Pinpoint the cell where the given text exists, returning its [X, Y] midpoint coordinate. 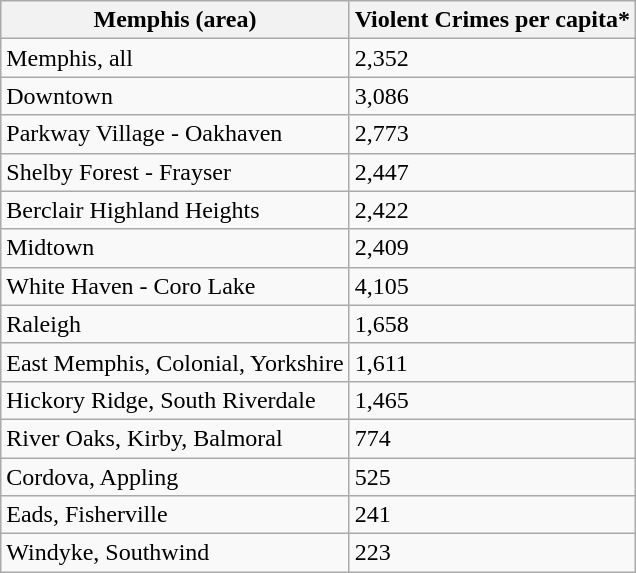
525 [492, 477]
3,086 [492, 96]
White Haven - Coro Lake [175, 286]
2,352 [492, 58]
4,105 [492, 286]
Hickory Ridge, South Riverdale [175, 400]
2,409 [492, 248]
Windyke, Southwind [175, 553]
1,611 [492, 362]
2,422 [492, 210]
223 [492, 553]
Violent Crimes per capita* [492, 20]
774 [492, 438]
Raleigh [175, 324]
River Oaks, Kirby, Balmoral [175, 438]
1,658 [492, 324]
2,447 [492, 172]
Shelby Forest - Frayser [175, 172]
Midtown [175, 248]
Parkway Village - Oakhaven [175, 134]
241 [492, 515]
Downtown [175, 96]
East Memphis, Colonial, Yorkshire [175, 362]
Eads, Fisherville [175, 515]
1,465 [492, 400]
Cordova, Appling [175, 477]
Berclair Highland Heights [175, 210]
Memphis, all [175, 58]
Memphis (area) [175, 20]
2,773 [492, 134]
